Capture the cell that displays the provided text and extract its (x, y) central coordinate. 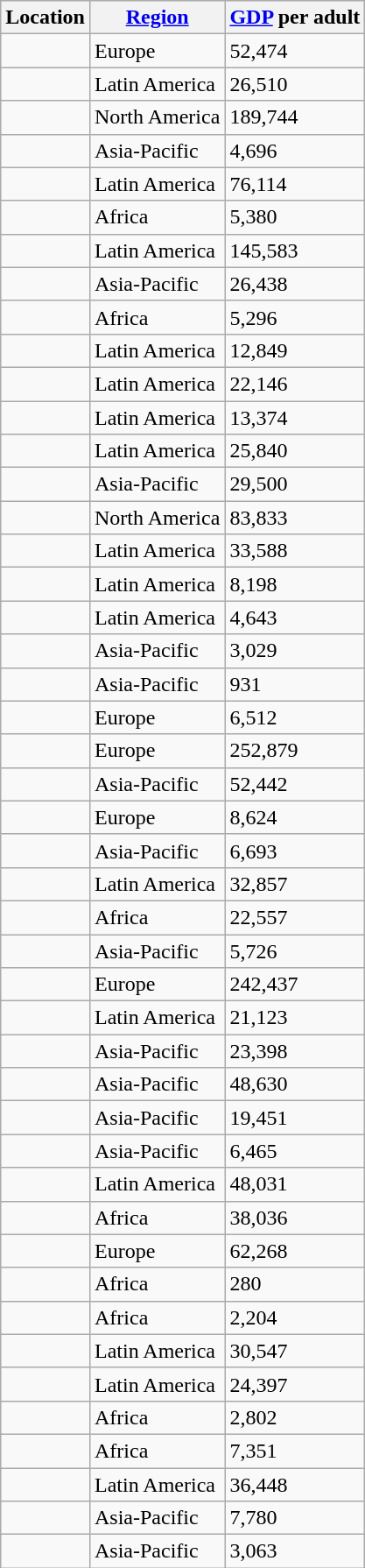
8,624 (295, 817)
4,643 (295, 618)
931 (295, 684)
7,780 (295, 1518)
83,833 (295, 518)
52,474 (295, 51)
48,031 (295, 1184)
Location (46, 18)
76,114 (295, 184)
32,857 (295, 884)
26,510 (295, 84)
23,398 (295, 1051)
3,029 (295, 651)
2,802 (295, 1417)
4,696 (295, 151)
189,744 (295, 117)
5,726 (295, 950)
6,465 (295, 1151)
26,438 (295, 284)
38,036 (295, 1218)
22,146 (295, 384)
48,630 (295, 1084)
280 (295, 1284)
30,547 (295, 1351)
Region (157, 18)
7,351 (295, 1451)
6,693 (295, 851)
252,879 (295, 751)
24,397 (295, 1384)
13,374 (295, 418)
62,268 (295, 1251)
36,448 (295, 1485)
GDP per adult (295, 18)
6,512 (295, 717)
2,204 (295, 1317)
242,437 (295, 985)
8,198 (295, 584)
3,063 (295, 1551)
33,588 (295, 551)
29,500 (295, 484)
5,380 (295, 217)
12,849 (295, 350)
19,451 (295, 1118)
25,840 (295, 451)
21,123 (295, 1018)
52,442 (295, 784)
145,583 (295, 251)
22,557 (295, 917)
5,296 (295, 317)
